Determine the (x, y) coordinate at the center of the cell enclosing the given text.  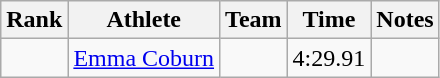
Team (254, 20)
Athlete (144, 20)
Notes (405, 20)
Emma Coburn (144, 58)
4:29.91 (329, 58)
Time (329, 20)
Rank (34, 20)
